Detect which cell encompasses the target text, then output its (X, Y) center coordinate. 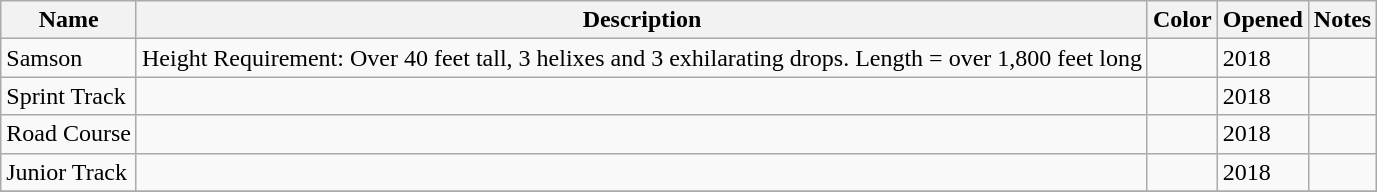
Road Course (69, 134)
Color (1182, 20)
Sprint Track (69, 96)
Opened (1262, 20)
Height Requirement: Over 40 feet tall, 3 helixes and 3 exhilarating drops. Length = over 1,800 feet long (642, 58)
Notes (1342, 20)
Junior Track (69, 172)
Name (69, 20)
Samson (69, 58)
Description (642, 20)
